Provide the (X, Y) coordinate of the cell's center where the given text is located.  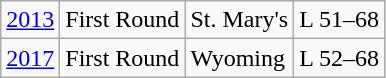
L 51–68 (340, 20)
L 52–68 (340, 58)
2013 (30, 20)
St. Mary's (240, 20)
2017 (30, 58)
Wyoming (240, 58)
